Provide the (X, Y) coordinate of the cell's center where the given text is located.  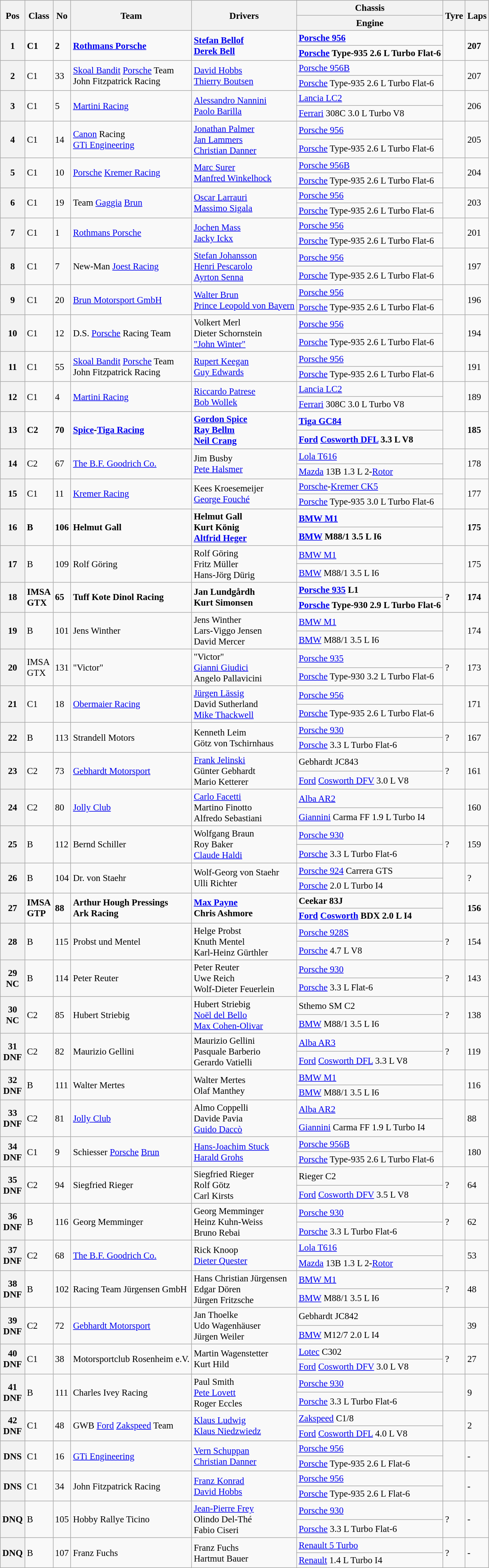
Porsche 935 L1 (370, 590)
Jan Thoelke Udo Wagenhäuser Jürgen Weiler (244, 1326)
197 (477, 267)
Chassis (370, 8)
New-Man Joest Racing (131, 267)
Walter Mertes (131, 1085)
115 (62, 942)
Ford Cosworth DFV 3.5 L V8 (370, 1194)
178 (477, 463)
Rick Knoop Dieter Quester (244, 1255)
Engine (370, 23)
104 (62, 878)
205 (477, 139)
Porsche 2.0 L Turbo I4 (370, 885)
31DNF (13, 1052)
189 (477, 397)
Almo Coppelli Davide Pavia Guido Daccò (244, 1119)
81 (62, 1119)
32DNF (13, 1085)
Porsche Type-930 3.2 L Turbo Flat-6 (370, 677)
Jim Busby Pete Halsmer (244, 463)
70 (62, 430)
Porsche 935 (370, 659)
Riccardo Patrese Bob Wollek (244, 397)
Strandell Motors (131, 738)
68 (62, 1255)
Kees Kroesemeijer George Fouché (244, 494)
206 (477, 106)
Class (39, 15)
Wolf-Georg von Staehr Ulli Richter (244, 878)
Lotec C302 (370, 1352)
85 (62, 1015)
131 (62, 668)
Renault 1.4 L Turbo I4 (370, 1560)
Stefan Johansson Henri Pescarolo Ayrton Senna (244, 267)
D.S. Porsche Racing Team (131, 333)
Pos (13, 15)
67 (62, 463)
191 (477, 366)
159 (477, 845)
53 (477, 1255)
Jonathan Palmer Jan Lammers Christian Danner (244, 139)
167 (477, 738)
Ford Cosworth BDX 2.0 L I4 (370, 915)
107 (62, 1553)
173 (477, 668)
"Victor" Gianni Giudici Angelo Pallavicini (244, 668)
Maurizio Gellini (131, 1052)
33 (62, 75)
62 (477, 1222)
204 (477, 172)
Frank Jelinski Günter Gebhardt Mario Ketterer (244, 771)
Maurizio Gellini Pasquale Barberio Gerardo Vatielli (244, 1052)
Franz Konrad David Hobbs (244, 1486)
180 (477, 1152)
6 (13, 203)
Rupert Keegan Guy Edwards (244, 366)
Peter Reuter Uwe Reich Wolf-Dieter Feuerlein (244, 978)
194 (477, 333)
Schiesser Porsche Brun (131, 1152)
Martin Wagenstetter Kurt Hild (244, 1359)
156 (477, 908)
IMSAGTP (39, 908)
Peter Reuter (131, 978)
138 (477, 1015)
34 (62, 1486)
Hubert Striebig Noël del Bello Max Cohen-Olivar (244, 1015)
Oscar Larrauri Massimo Sigala (244, 203)
Porsche-Kremer CK5 (370, 486)
Gebhardt JC842 (370, 1316)
35DNF (13, 1185)
203 (477, 203)
No (62, 15)
Ceekar 83J (370, 901)
25 (13, 845)
143 (477, 978)
Rolf Göring (131, 564)
Siegfried Rieger Rolf Götz Carl Kirsts (244, 1185)
13 (13, 430)
105 (62, 1520)
John Fitzpatrick Racing (131, 1486)
37DNF (13, 1255)
Rolf Göring Fritz Müller Hans-Jörg Dürig (244, 564)
55 (62, 366)
Motorsportclub Rosenheim e.V. (131, 1359)
Tyre (454, 15)
Jens Winther (131, 631)
Porsche 928S (370, 932)
Jochen Mass Jacky Ickx (244, 233)
39 (477, 1326)
Brun Motorsport GmbH (131, 300)
Tiga GC84 (370, 421)
3 (13, 106)
26 (13, 878)
23 (13, 771)
Volkert Merl Dieter Schornstein "John Winter" (244, 333)
22 (13, 738)
Zakspeed C1/8 (370, 1418)
Arthur Hough Pressings Ark Racing (131, 908)
Team Gaggia Brun (131, 203)
Gebhardt JC843 (370, 762)
Canon Racing GTi Engineering (131, 139)
113 (62, 738)
Vern Schuppan Christian Danner (244, 1456)
196 (477, 300)
Carlo Facetti Martino Finotto Alfredo Sebastiani (244, 808)
160 (477, 808)
177 (477, 494)
39DNF (13, 1326)
Siegfried Rieger (131, 1185)
Walter Mertes Olaf Manthey (244, 1085)
Jürgen Lässig David Sutherland Mike Thackwell (244, 704)
BMW M12/7 2.0 L I4 (370, 1335)
161 (477, 771)
154 (477, 942)
Gordon Spice Ray Bellm Neil Crang (244, 430)
171 (477, 704)
Helmut Gall (131, 527)
Kremer Racing (131, 494)
21 (13, 704)
GWB Ford Zakspeed Team (131, 1426)
34DNF (13, 1152)
64 (477, 1185)
36DNF (13, 1222)
Max Payne Chris Ashmore (244, 908)
Porsche Type-930 2.9 L Turbo Flat-6 (370, 605)
Klaus Ludwig Klaus Niedzwiedz (244, 1426)
Alba AR3 (370, 1043)
Wolfgang Braun Roy Baker Claude Haldi (244, 845)
Franz Fuchs (131, 1553)
Drivers (244, 15)
Sthemo SM C2 (370, 1006)
Walter Brun Prince Leopold von Bayern (244, 300)
Alessandro Nannini Paolo Barilla (244, 106)
17 (13, 564)
GTi Engineering (131, 1456)
42DNF (13, 1426)
Stefan Bellof Derek Bell (244, 46)
Helmut Gall Kurt König Altfrid Heger (244, 527)
24 (13, 808)
David Hobbs Thierry Boutsen (244, 75)
Porsche 4.7 L V8 (370, 951)
Marc Surer Manfred Winkelhock (244, 172)
102 (62, 1289)
Hobby Rallye Ticino (131, 1520)
Franz Fuchs Hartmut Bauer (244, 1553)
33DNF (13, 1119)
Ford Cosworth DFL 4.0 L V8 (370, 1433)
Porsche 924 Carrera GTS (370, 871)
38 (62, 1359)
30NC (13, 1015)
80 (62, 808)
119 (477, 1052)
15 (13, 494)
73 (62, 771)
Jens Winther Lars-Viggo Jensen David Mercer (244, 631)
Racing Team Jürgensen GmbH (131, 1289)
Hans Christian Jürgensen Edgar Dören Jürgen Fritzsche (244, 1289)
Jean-Pierre Frey Olindo Del-Thé Fabio Ciseri (244, 1520)
112 (62, 845)
Laps (477, 15)
Helge Probst Knuth Mentel Karl-Heinz Gürthler (244, 942)
Georg Memminger (131, 1222)
41DNF (13, 1392)
Obermaier Racing (131, 704)
Tuff Kote Dinol Racing (131, 597)
Dr. von Staehr (131, 878)
38DNF (13, 1289)
114 (62, 978)
Charles Ivey Racing (131, 1392)
Paul Smith Pete Lovett Roger Eccles (244, 1392)
72 (62, 1326)
8 (13, 267)
Probst und Mentel (131, 942)
Renault 5 Turbo (370, 1546)
Team (131, 15)
109 (62, 564)
29NC (13, 978)
Georg Memminger Heinz Kuhn-Weiss Bruno Rebai (244, 1222)
101 (62, 631)
106 (62, 527)
Bernd Schiller (131, 845)
65 (62, 597)
28 (13, 942)
94 (62, 1185)
Hubert Striebig (131, 1015)
Hans-Joachim Stuck Harald Grohs (244, 1152)
Spice-Tiga Racing (131, 430)
185 (477, 430)
Kenneth Leim Götz von Tschirnhaus (244, 738)
Porsche Kremer Racing (131, 172)
40DNF (13, 1359)
Porsche Type-935 3.0 L Turbo Flat-6 (370, 501)
201 (477, 233)
Jan Lundgårdh Kurt Simonsen (244, 597)
82 (62, 1052)
Rieger C2 (370, 1176)
"Victor" (131, 668)
Porsche 3.3 L Flat-6 (370, 987)
